Search for the cell housing the specified text and yield its (X, Y) center coordinate. 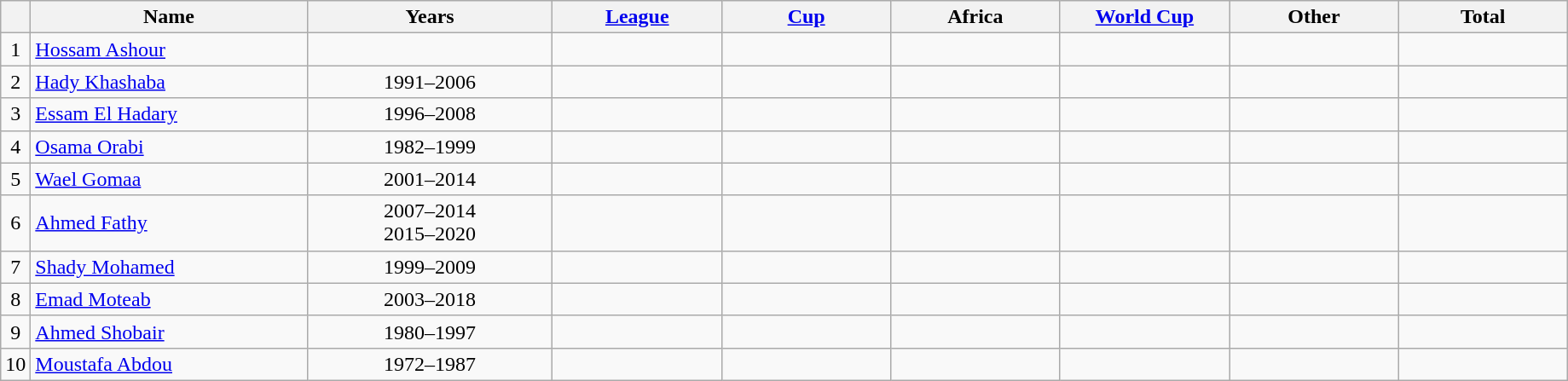
Other (1314, 17)
2003–2018 (430, 299)
Ahmed Shobair (169, 332)
Hady Khashaba (169, 82)
Ahmed Fathy (169, 223)
1999–2009 (430, 267)
1982–1999 (430, 147)
2007–20142015–2020 (430, 223)
Total (1483, 17)
Hossam Ashour (169, 49)
1996–2008 (430, 114)
1991–2006 (430, 82)
8 (15, 299)
Wael Gomaa (169, 179)
Africa (975, 17)
World Cup (1144, 17)
2 (15, 82)
Shady Mohamed (169, 267)
Moustafa Abdou (169, 364)
5 (15, 179)
4 (15, 147)
Cup (807, 17)
Osama Orabi (169, 147)
Name (169, 17)
Years (430, 17)
2001–2014 (430, 179)
10 (15, 364)
League (638, 17)
3 (15, 114)
7 (15, 267)
Emad Moteab (169, 299)
9 (15, 332)
1972–1987 (430, 364)
Essam El Hadary (169, 114)
1980–1997 (430, 332)
6 (15, 223)
1 (15, 49)
